Determine the [X, Y] coordinate at the center of the cell enclosing the given text.  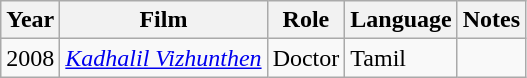
2008 [30, 58]
Tamil [401, 58]
Role [306, 20]
Notes [491, 20]
Language [401, 20]
Kadhalil Vizhunthen [164, 58]
Year [30, 20]
Film [164, 20]
Doctor [306, 58]
